Extract the [x, y] coordinate from the center of the cell holding the provided text.  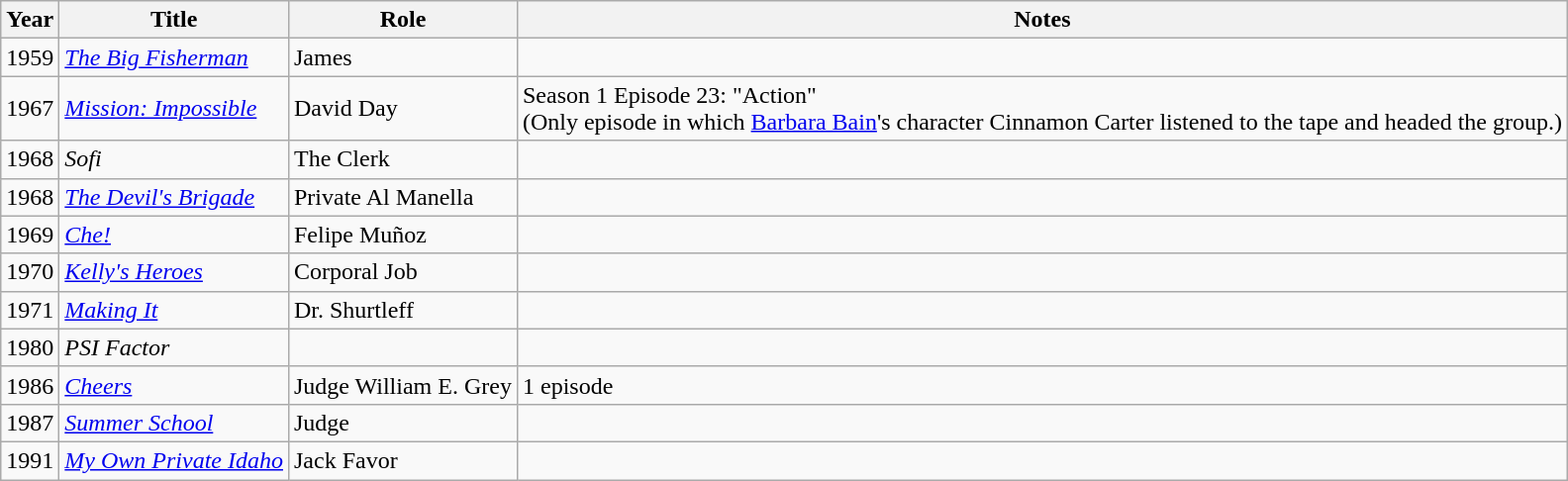
Notes [1041, 20]
Year [30, 20]
1959 [30, 57]
1987 [30, 423]
Season 1 Episode 23: "Action"(Only episode in which Barbara Bain's character Cinnamon Carter listened to the tape and headed the group.) [1041, 109]
1971 [30, 310]
Corporal Job [402, 272]
1980 [30, 347]
James [402, 57]
The Devil's Brigade [174, 197]
Che! [174, 235]
1986 [30, 385]
Judge William E. Grey [402, 385]
Kelly's Heroes [174, 272]
Making It [174, 310]
Judge [402, 423]
Title [174, 20]
Summer School [174, 423]
Dr. Shurtleff [402, 310]
Jack Favor [402, 460]
PSI Factor [174, 347]
The Big Fisherman [174, 57]
1 episode [1041, 385]
1970 [30, 272]
Role [402, 20]
1969 [30, 235]
David Day [402, 109]
Sofi [174, 159]
Cheers [174, 385]
Mission: Impossible [174, 109]
1967 [30, 109]
The Clerk [402, 159]
My Own Private Idaho [174, 460]
1991 [30, 460]
Private Al Manella [402, 197]
Felipe Muñoz [402, 235]
